Search for the cell housing the specified text and yield its (x, y) center coordinate. 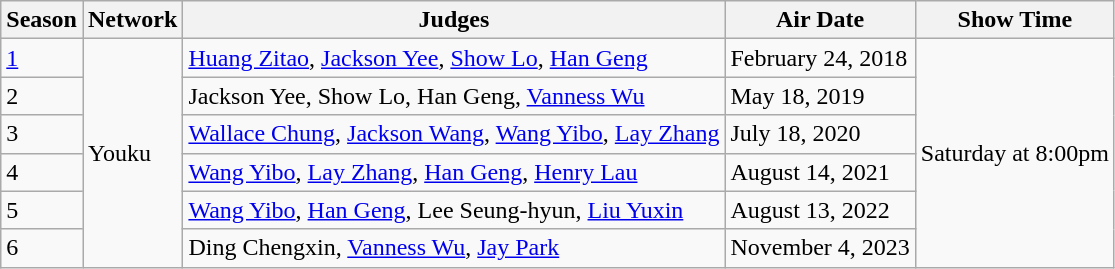
5 (42, 210)
4 (42, 172)
Wang Yibo, Lay Zhang, Han Geng, Henry Lau (454, 172)
Judges (454, 20)
August 13, 2022 (820, 210)
3 (42, 134)
Season (42, 20)
6 (42, 248)
August 14, 2021 (820, 172)
2 (42, 96)
Saturday at 8:00pm (1014, 153)
July 18, 2020 (820, 134)
February 24, 2018 (820, 58)
Huang Zitao, Jackson Yee, Show Lo, Han Geng (454, 58)
Youku (132, 153)
Jackson Yee, Show Lo, Han Geng, Vanness Wu (454, 96)
Air Date (820, 20)
Ding Chengxin, Vanness Wu, Jay Park (454, 248)
May 18, 2019 (820, 96)
Show Time (1014, 20)
Wang Yibo, Han Geng, Lee Seung-hyun, Liu Yuxin (454, 210)
Network (132, 20)
1 (42, 58)
November 4, 2023 (820, 248)
Wallace Chung, Jackson Wang, Wang Yibo, Lay Zhang (454, 134)
